Provide the [X, Y] coordinate of the cell's center where the given text is located.  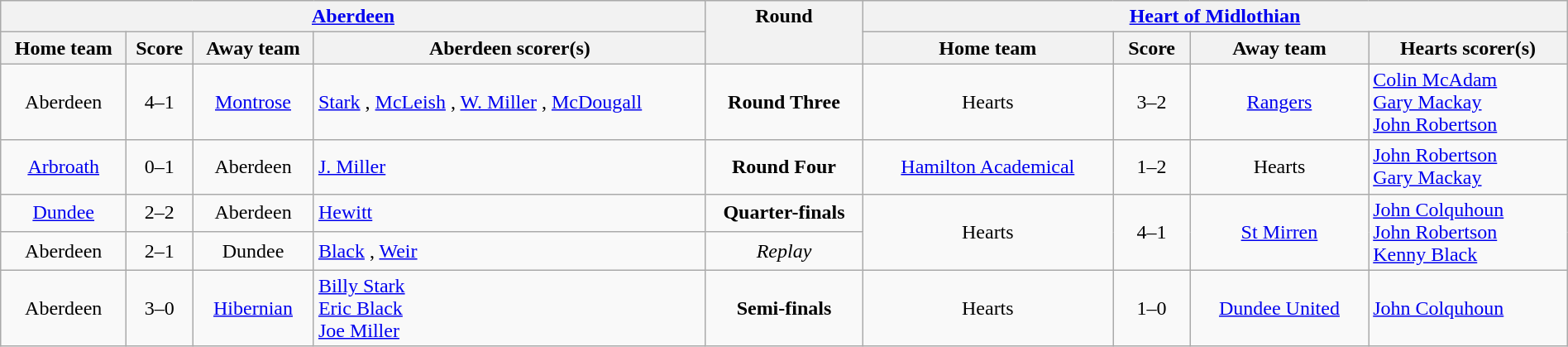
3–0 [160, 308]
Arbroath [64, 167]
Dundee United [1279, 308]
1–0 [1151, 308]
Rangers [1279, 102]
Round Four [784, 167]
Hearts scorer(s) [1469, 48]
Round Three [784, 102]
John Colquhoun [1469, 308]
Replay [784, 251]
Hewitt [509, 213]
Semi-finals [784, 308]
John Robertson Gary Mackay [1469, 167]
0–1 [160, 167]
Billy Stark Eric Black Joe Miller [509, 308]
Montrose [253, 102]
2–1 [160, 251]
1–2 [1151, 167]
St Mirren [1279, 232]
2–2 [160, 213]
Round [784, 32]
Hamilton Academical [987, 167]
J. Miller [509, 167]
Black , Weir [509, 251]
3–2 [1151, 102]
Heart of Midlothian [1216, 17]
Quarter-finals [784, 213]
Hibernian [253, 308]
John Colquhoun John Robertson Kenny Black [1469, 232]
Colin McAdam Gary Mackay John Robertson [1469, 102]
Aberdeen scorer(s) [509, 48]
Stark , McLeish , W. Miller , McDougall [509, 102]
